Capture the cell that displays the provided text and extract its (X, Y) central coordinate. 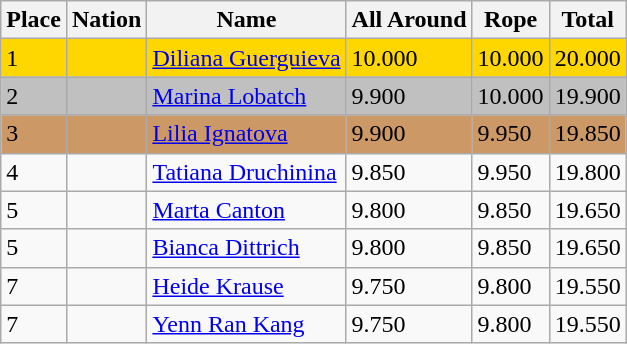
19.800 (588, 172)
Marta Canton (246, 210)
Nation (106, 20)
Heide Krause (246, 286)
4 (34, 172)
Marina Lobatch (246, 96)
19.900 (588, 96)
1 (34, 58)
Lilia Ignatova (246, 134)
Diliana Guerguieva (246, 58)
Bianca Dittrich (246, 248)
Tatiana Druchinina (246, 172)
Rope (510, 20)
All Around (409, 20)
19.850 (588, 134)
2 (34, 96)
20.000 (588, 58)
Total (588, 20)
Place (34, 20)
3 (34, 134)
Yenn Ran Kang (246, 324)
Name (246, 20)
